Find where the given text appears and provide that cell's center as (X, Y) coordinate. 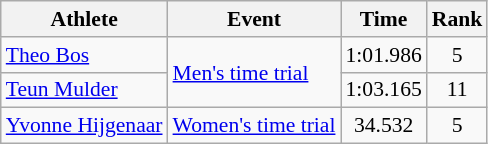
Teun Mulder (84, 90)
Athlete (84, 19)
11 (458, 90)
Theo Bos (84, 55)
1:03.165 (383, 90)
Rank (458, 19)
Men's time trial (254, 72)
34.532 (383, 126)
Time (383, 19)
1:01.986 (383, 55)
Yvonne Hijgenaar (84, 126)
Women's time trial (254, 126)
Event (254, 19)
